Search for the cell housing the specified text and yield its (x, y) center coordinate. 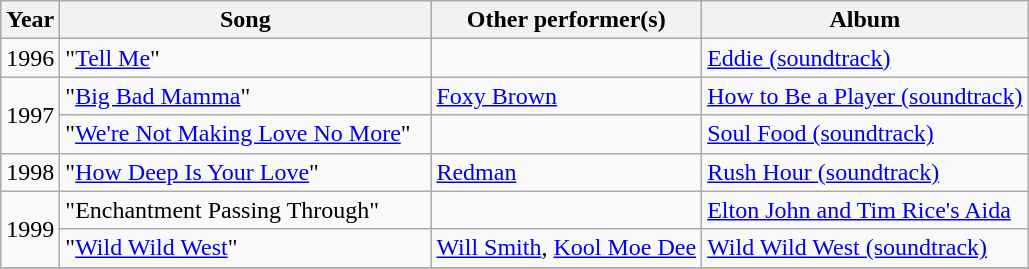
1997 (30, 115)
Will Smith, Kool Moe Dee (566, 248)
1999 (30, 229)
Album (865, 20)
Eddie (soundtrack) (865, 58)
Redman (566, 172)
How to Be a Player (soundtrack) (865, 96)
Year (30, 20)
"How Deep Is Your Love" (246, 172)
Rush Hour (soundtrack) (865, 172)
Wild Wild West (soundtrack) (865, 248)
Elton John and Tim Rice's Aida (865, 210)
Soul Food (soundtrack) (865, 134)
Foxy Brown (566, 96)
"We're Not Making Love No More" (246, 134)
1998 (30, 172)
"Wild Wild West" (246, 248)
1996 (30, 58)
Other performer(s) (566, 20)
Song (246, 20)
"Big Bad Mamma" (246, 96)
"Tell Me" (246, 58)
"Enchantment Passing Through" (246, 210)
